Output the (x, y) coordinate of the center of the cell containing the given text.  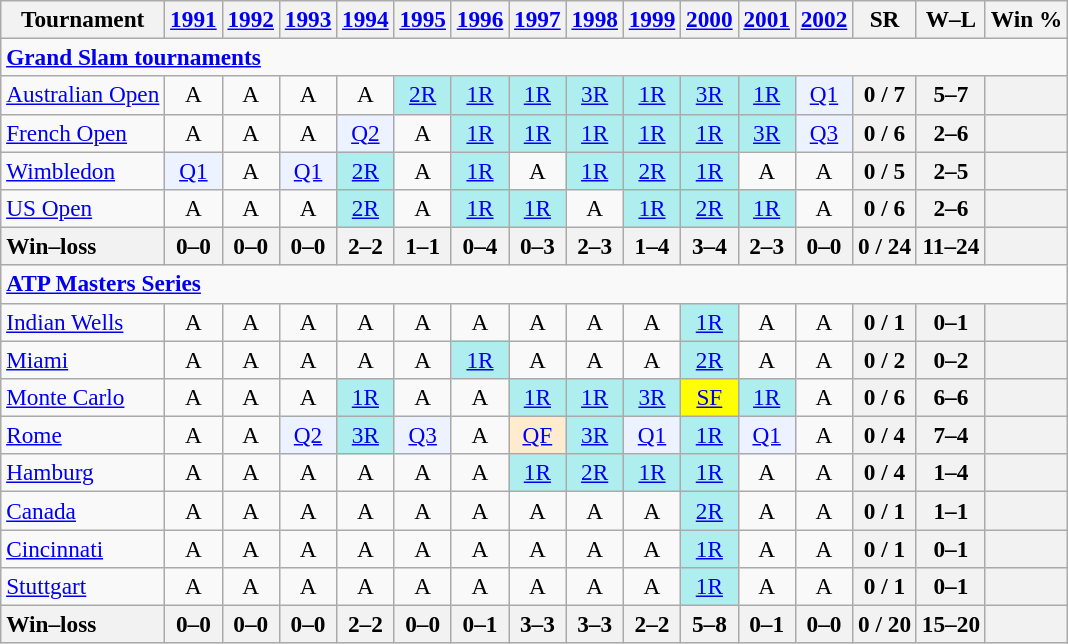
2001 (766, 19)
1996 (480, 19)
Wimbledon (83, 170)
US Open (83, 208)
0 / 2 (885, 359)
ATP Masters Series (534, 284)
Cincinnati (83, 548)
2000 (710, 19)
0 / 7 (885, 95)
Miami (83, 359)
Stuttgart (83, 586)
French Open (83, 133)
0–4 (480, 246)
Hamburg (83, 473)
SR (885, 19)
Tournament (83, 19)
15–20 (950, 624)
1998 (594, 19)
0 / 20 (885, 624)
1991 (194, 19)
Win % (1026, 19)
3–4 (710, 246)
0–2 (950, 359)
W–L (950, 19)
0–3 (538, 246)
Indian Wells (83, 322)
1999 (652, 19)
1995 (422, 19)
7–4 (950, 435)
QF (538, 435)
2–5 (950, 170)
11–24 (950, 246)
1994 (366, 19)
1997 (538, 19)
Rome (83, 435)
Grand Slam tournaments (534, 57)
SF (710, 397)
6–6 (950, 397)
5–8 (710, 624)
2002 (824, 19)
Australian Open (83, 95)
1993 (308, 19)
0 / 24 (885, 246)
Monte Carlo (83, 397)
5–7 (950, 95)
1992 (250, 19)
0 / 5 (885, 170)
Canada (83, 510)
